Search for the cell housing the specified text and yield its [x, y] center coordinate. 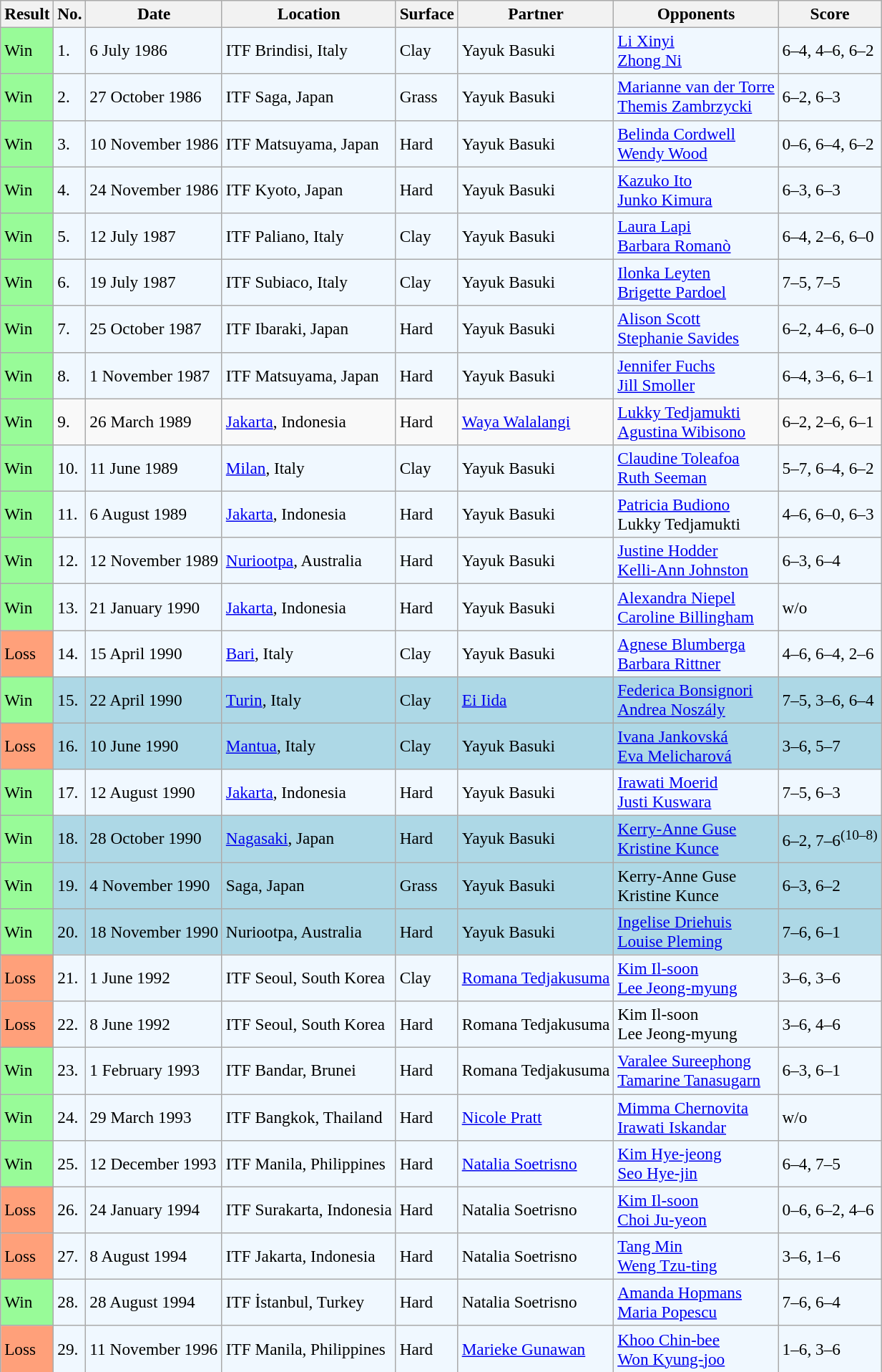
1. [70, 50]
Ivana Jankovská Eva Melicharová [696, 746]
Belinda Cordwell Wendy Wood [696, 143]
8 August 1994 [154, 1255]
6–2, 6–3 [830, 97]
Federica Bonsignori Andrea Noszály [696, 700]
6 August 1989 [154, 514]
6–4, 2–6, 6–0 [830, 236]
10 June 1990 [154, 746]
Nagasaki, Japan [309, 839]
4. [70, 189]
0–6, 6–4, 6–2 [830, 143]
Turin, Italy [309, 700]
4 November 1990 [154, 885]
ITF Brindisi, Italy [309, 50]
16. [70, 746]
6–3, 6–4 [830, 561]
12 November 1989 [154, 561]
1 November 1987 [154, 375]
Kim Il-soon Choi Ju-yeon [696, 1210]
25. [70, 1164]
28 October 1990 [154, 839]
19 July 1987 [154, 282]
6–4, 3–6, 6–1 [830, 375]
ITF İstanbul, Turkey [309, 1303]
27. [70, 1255]
Location [309, 14]
Jennifer Fuchs Jill Smoller [696, 375]
Ingelise Driehuis Louise Pleming [696, 932]
23. [70, 1071]
11. [70, 514]
6 July 1986 [154, 50]
7–6, 6–1 [830, 932]
27 October 1986 [154, 97]
No. [70, 14]
Marieke Gunawan [536, 1348]
6–2, 7–6(10–8) [830, 839]
Alexandra Niepel Caroline Billingham [696, 607]
Amanda Hopmans Maria Popescu [696, 1303]
6–3, 6–1 [830, 1071]
ITF Saga, Japan [309, 97]
Ilonka Leyten Brigette Pardoel [696, 282]
11 November 1996 [154, 1348]
ITF Jakarta, Indonesia [309, 1255]
22. [70, 1023]
6. [70, 282]
10. [70, 468]
Claudine Toleafoa Ruth Seeman [696, 468]
Kim Hye-jeong Seo Hye-jin [696, 1164]
Patricia Budiono Lukky Tedjamukti [696, 514]
26 March 1989 [154, 421]
Mantua, Italy [309, 746]
Date [154, 14]
22 April 1990 [154, 700]
9. [70, 421]
Saga, Japan [309, 885]
5–7, 6–4, 6–2 [830, 468]
Agnese Blumberga Barbara Rittner [696, 653]
29 March 1993 [154, 1116]
7–5, 6–3 [830, 793]
6–4, 4–6, 6–2 [830, 50]
2. [70, 97]
ITF Ibaraki, Japan [309, 329]
Surface [426, 14]
Justine Hodder Kelli-Ann Johnston [696, 561]
25 October 1987 [154, 329]
4–6, 6–0, 6–3 [830, 514]
18 November 1990 [154, 932]
Irawati Moerid Justi Kuswara [696, 793]
8. [70, 375]
3. [70, 143]
24. [70, 1116]
6–3, 6–3 [830, 189]
6–4, 7–5 [830, 1164]
19. [70, 885]
11 June 1989 [154, 468]
4–6, 6–4, 2–6 [830, 653]
ITF Surakarta, Indonesia [309, 1210]
12 December 1993 [154, 1164]
Marianne van der Torre Themis Zambrzycki [696, 97]
3–6, 3–6 [830, 978]
10 November 1986 [154, 143]
6–2, 2–6, 6–1 [830, 421]
ITF Kyoto, Japan [309, 189]
Ei Iida [536, 700]
Milan, Italy [309, 468]
18. [70, 839]
ITF Subiaco, Italy [309, 282]
12 August 1990 [154, 793]
ITF Bandar, Brunei [309, 1071]
Lukky Tedjamukti Agustina Wibisono [696, 421]
26. [70, 1210]
7–5, 3–6, 6–4 [830, 700]
5. [70, 236]
24 January 1994 [154, 1210]
Li Xinyi Zhong Ni [696, 50]
28. [70, 1303]
ITF Bangkok, Thailand [309, 1116]
1 June 1992 [154, 978]
1–6, 3–6 [830, 1348]
Kazuko Ito Junko Kimura [696, 189]
7. [70, 329]
Khoo Chin-bee Won Kyung-joo [696, 1348]
21 January 1990 [154, 607]
12 July 1987 [154, 236]
Result [27, 14]
12. [70, 561]
8 June 1992 [154, 1023]
Laura Lapi Barbara Romanò [696, 236]
6–2, 4–6, 6–0 [830, 329]
3–6, 4–6 [830, 1023]
Tang Min Weng Tzu-ting [696, 1255]
ITF Paliano, Italy [309, 236]
15 April 1990 [154, 653]
Waya Walalangi [536, 421]
Varalee Sureephong Tamarine Tanasugarn [696, 1071]
24 November 1986 [154, 189]
3–6, 5–7 [830, 746]
Opponents [696, 14]
3–6, 1–6 [830, 1255]
0–6, 6–2, 4–6 [830, 1210]
15. [70, 700]
28 August 1994 [154, 1303]
7–5, 7–5 [830, 282]
Nicole Pratt [536, 1116]
29. [70, 1348]
20. [70, 932]
13. [70, 607]
7–6, 6–4 [830, 1303]
Mimma Chernovita Irawati Iskandar [696, 1116]
21. [70, 978]
17. [70, 793]
Partner [536, 14]
14. [70, 653]
Alison Scott Stephanie Savides [696, 329]
Score [830, 14]
Bari, Italy [309, 653]
1 February 1993 [154, 1071]
6–3, 6–2 [830, 885]
